Scan for the cell matching the given text and deliver its (X, Y) coordinate at center. 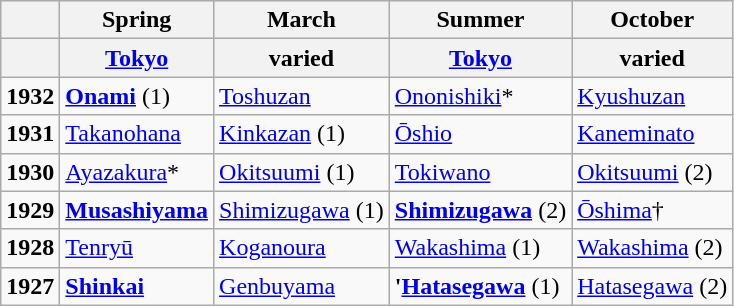
Tenryū (137, 248)
Kyushuzan (652, 96)
October (652, 20)
Toshuzan (302, 96)
Kinkazan (1) (302, 134)
Okitsuumi (2) (652, 172)
Shimizugawa (2) (480, 210)
March (302, 20)
Ōshio (480, 134)
1930 (30, 172)
Genbuyama (302, 286)
Ononishiki* (480, 96)
Kaneminato (652, 134)
Hatasegawa (2) (652, 286)
Spring (137, 20)
Tokiwano (480, 172)
1932 (30, 96)
1927 (30, 286)
Shinkai (137, 286)
1928 (30, 248)
Wakashima (2) (652, 248)
Shimizugawa (1) (302, 210)
1931 (30, 134)
Musashiyama (137, 210)
Koganoura (302, 248)
Ayazakura* (137, 172)
Takanohana (137, 134)
Wakashima (1) (480, 248)
Onami (1) (137, 96)
Summer (480, 20)
1929 (30, 210)
'Hatasegawa (1) (480, 286)
Okitsuumi (1) (302, 172)
Ōshima† (652, 210)
